From the cell containing the given text, extract its center point as (x, y) coordinate. 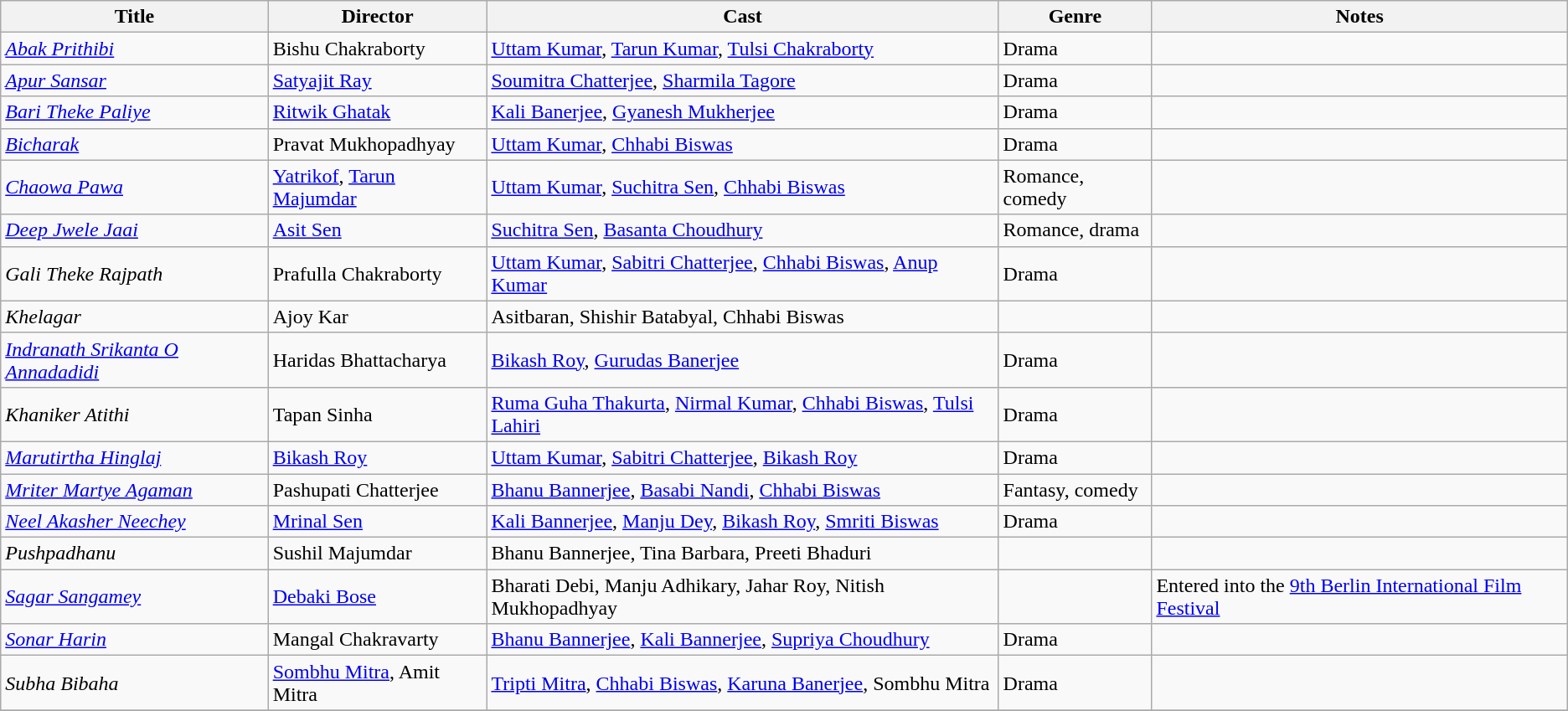
Bhanu Bannerjee, Kali Bannerjee, Supriya Choudhury (742, 640)
Ruma Guha Thakurta, Nirmal Kumar, Chhabi Biswas, Tulsi Lahiri (742, 414)
Kali Bannerjee, Manju Dey, Bikash Roy, Smriti Biswas (742, 522)
Tripti Mitra, Chhabi Biswas, Karuna Banerjee, Sombhu Mitra (742, 683)
Genre (1075, 17)
Khaniker Atithi (134, 414)
Bishu Chakraborty (377, 49)
Chaowa Pawa (134, 188)
Subha Bibaha (134, 683)
Suchitra Sen, Basanta Choudhury (742, 230)
Bharati Debi, Manju Adhikary, Jahar Roy, Nitish Mukhopadhyay (742, 596)
Romance, comedy (1075, 188)
Tapan Sinha (377, 414)
Sonar Harin (134, 640)
Uttam Kumar, Tarun Kumar, Tulsi Chakraborty (742, 49)
Sombhu Mitra, Amit Mitra (377, 683)
Bikash Roy (377, 457)
Mrinal Sen (377, 522)
Bhanu Bannerjee, Basabi Nandi, Chhabi Biswas (742, 490)
Notes (1359, 17)
Sushil Majumdar (377, 554)
Prafulla Chakraborty (377, 273)
Uttam Kumar, Sabitri Chatterjee, Chhabi Biswas, Anup Kumar (742, 273)
Uttam Kumar, Sabitri Chatterjee, Bikash Roy (742, 457)
Entered into the 9th Berlin International Film Festival (1359, 596)
Pravat Mukhopadhyay (377, 144)
Asit Sen (377, 230)
Neel Akasher Neechey (134, 522)
Uttam Kumar, Suchitra Sen, Chhabi Biswas (742, 188)
Bikash Roy, Gurudas Banerjee (742, 360)
Director (377, 17)
Marutirtha Hinglaj (134, 457)
Khelagar (134, 317)
Fantasy, comedy (1075, 490)
Mriter Martye Agaman (134, 490)
Debaki Bose (377, 596)
Bari Theke Paliye (134, 112)
Ajoy Kar (377, 317)
Abak Prithibi (134, 49)
Uttam Kumar, Chhabi Biswas (742, 144)
Sagar Sangamey (134, 596)
Ritwik Ghatak (377, 112)
Soumitra Chatterjee, Sharmila Tagore (742, 80)
Mangal Chakravarty (377, 640)
Yatrikof, Tarun Majumdar (377, 188)
Apur Sansar (134, 80)
Deep Jwele Jaai (134, 230)
Gali Theke Rajpath (134, 273)
Bicharak (134, 144)
Kali Banerjee, Gyanesh Mukherjee (742, 112)
Title (134, 17)
Pashupati Chatterjee (377, 490)
Asitbaran, Shishir Batabyal, Chhabi Biswas (742, 317)
Cast (742, 17)
Bhanu Bannerjee, Tina Barbara, Preeti Bhaduri (742, 554)
Satyajit Ray (377, 80)
Haridas Bhattacharya (377, 360)
Pushpadhanu (134, 554)
Indranath Srikanta O Annadadidi (134, 360)
Romance, drama (1075, 230)
